Provide the [x, y] coordinate of the cell's center where the given text is located.  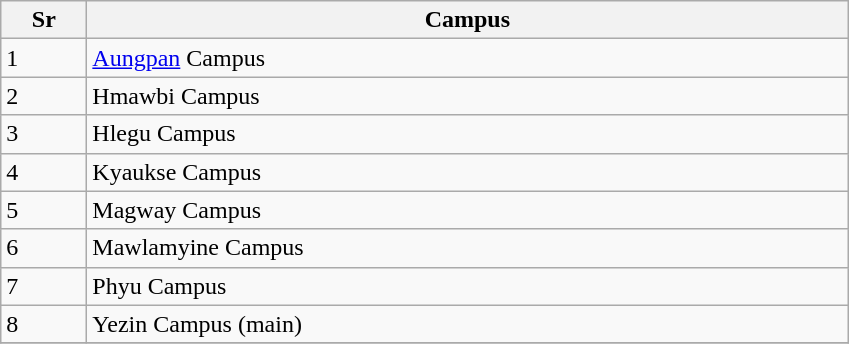
3 [44, 134]
2 [44, 96]
8 [44, 324]
Mawlamyine Campus [468, 248]
Hlegu Campus [468, 134]
Hmawbi Campus [468, 96]
Campus [468, 20]
Aungpan Campus [468, 58]
Sr [44, 20]
Phyu Campus [468, 286]
Yezin Campus (main) [468, 324]
Magway Campus [468, 210]
6 [44, 248]
4 [44, 172]
5 [44, 210]
7 [44, 286]
Kyaukse Campus [468, 172]
1 [44, 58]
